From the cell containing the given text, extract its center point as (x, y) coordinate. 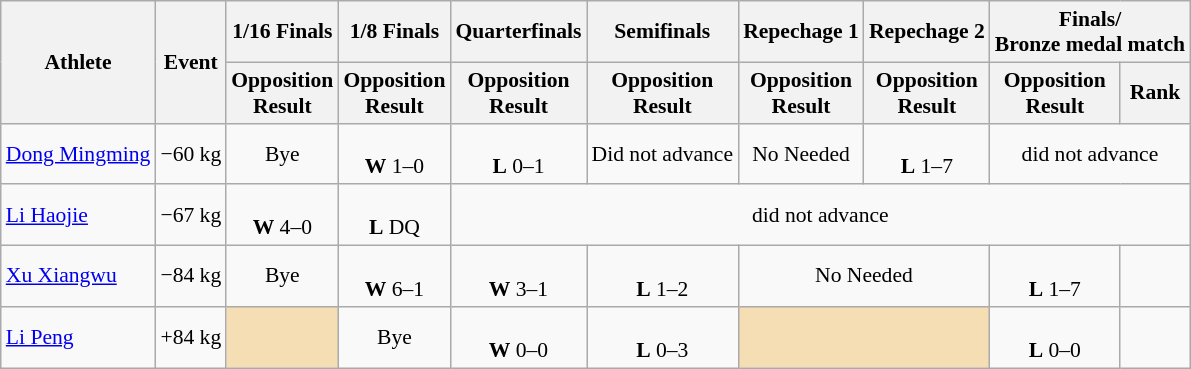
1/16 Finals (282, 32)
−84 kg (190, 276)
L 0–0 (1055, 338)
W 6–1 (394, 276)
L 0–1 (518, 154)
Li Peng (78, 338)
Li Haojie (78, 216)
Xu Xiangwu (78, 276)
Repechage 1 (801, 32)
Athlete (78, 62)
Dong Mingming (78, 154)
−67 kg (190, 216)
Did not advance (662, 154)
Finals/Bronze medal match (1090, 32)
W 0–0 (518, 338)
Quarterfinals (518, 32)
L 0–3 (662, 338)
−60 kg (190, 154)
W 3–1 (518, 276)
+84 kg (190, 338)
Repechage 2 (927, 32)
1/8 Finals (394, 32)
W 1–0 (394, 154)
Semifinals (662, 32)
W 4–0 (282, 216)
Rank (1155, 92)
L 1–2 (662, 276)
L DQ (394, 216)
Event (190, 62)
